Search for the cell housing the specified text and yield its (X, Y) center coordinate. 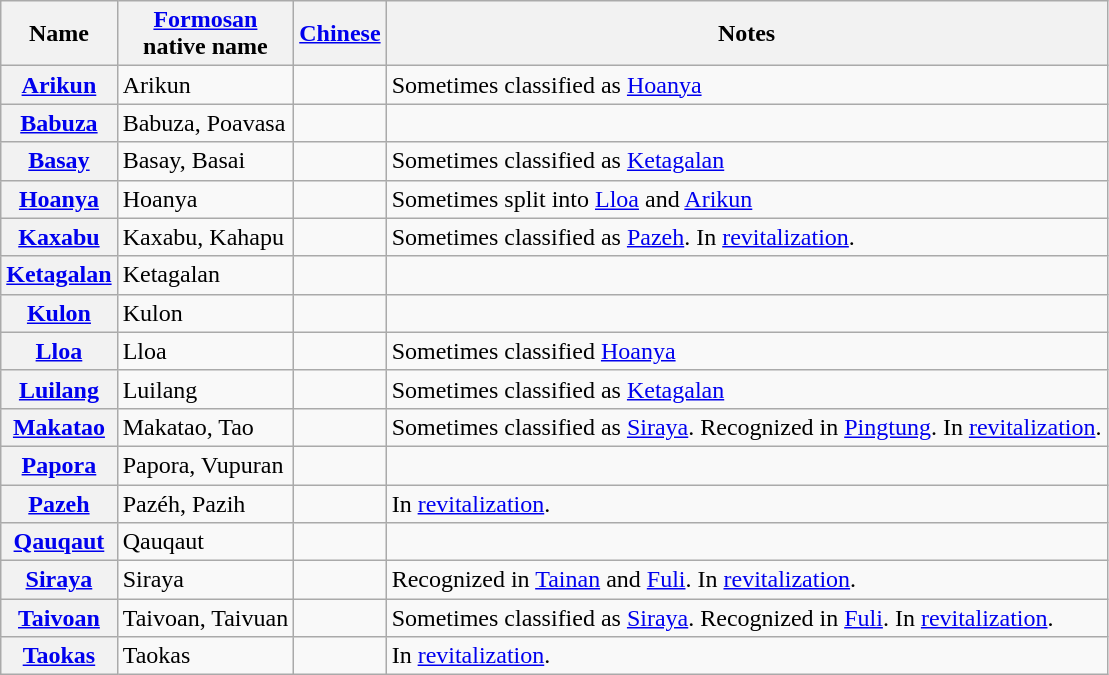
Sometimes classified as Siraya. Recognized in Fuli. In revitalization. (746, 618)
Kaxabu (59, 237)
Sometimes split into Lloa and Arikun (746, 199)
Taivoan (59, 618)
Basay (59, 161)
Makatao (59, 427)
Sometimes classified Hoanya (746, 351)
Notes (746, 34)
Pazéh, Pazih (206, 503)
Sometimes classified as Hoanya (746, 85)
Makatao, Tao (206, 427)
Formosannative name (206, 34)
Papora (59, 465)
Chinese (340, 34)
Sometimes classified as Siraya. Recognized in Pingtung. In revitalization. (746, 427)
Recognized in Tainan and Fuli. In revitalization. (746, 580)
Sometimes classified as Pazeh. In revitalization. (746, 237)
Kaxabu, Kahapu (206, 237)
Pazeh (59, 503)
Taivoan, Taivuan (206, 618)
Name (59, 34)
Papora, Vupuran (206, 465)
Basay, Basai (206, 161)
Babuza, Poavasa (206, 123)
Babuza (59, 123)
